Pinpoint the cell where the given text exists, returning its (x, y) midpoint coordinate. 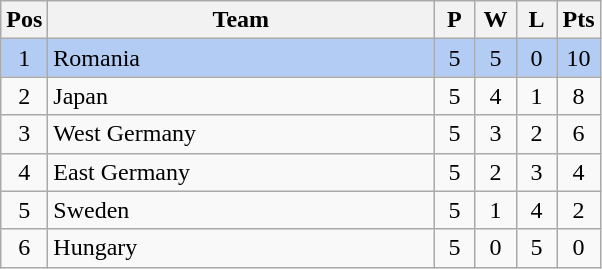
L (536, 20)
East Germany (241, 172)
Sweden (241, 210)
Hungary (241, 248)
10 (578, 58)
Team (241, 20)
Pos (24, 20)
Japan (241, 96)
West Germany (241, 134)
Romania (241, 58)
Pts (578, 20)
W (496, 20)
P (454, 20)
8 (578, 96)
